From the cell containing the given text, extract its center point as (x, y) coordinate. 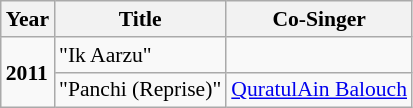
"Panchi (Reprise)" (140, 90)
Year (28, 19)
Title (140, 19)
2011 (28, 72)
QuratulAin Balouch (319, 90)
"Ik Aarzu" (140, 55)
Co-Singer (319, 19)
